Return (X, Y) of the center of cell containing provided text 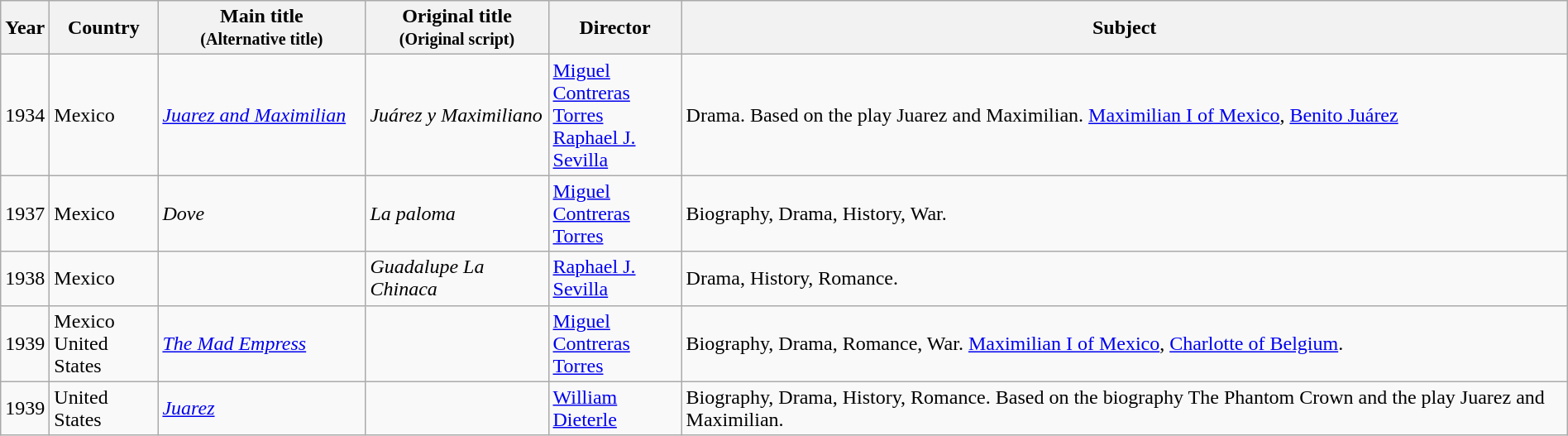
Juárez y Maximiliano (457, 115)
Drama. Based on the play Juarez and Maximilian. Maximilian I of Mexico, Benito Juárez (1125, 115)
Biography, Drama, Romance, War. Maximilian I of Mexico, Charlotte of Belgium. (1125, 343)
Biography, Drama, History, War. (1125, 213)
William Dieterle (615, 409)
United States (104, 409)
Guadalupe La Chinaca (457, 278)
The Mad Empress (261, 343)
1938 (25, 278)
Biography, Drama, History, Romance. Based on the biography The Phantom Crown and the play Juarez and Maximilian. (1125, 409)
Juarez and Maximilian (261, 115)
Drama, History, Romance. (1125, 278)
1934 (25, 115)
Miguel Contreras TorresRaphael J. Sevilla (615, 115)
Director (615, 28)
Country (104, 28)
MexicoUnited States (104, 343)
1937 (25, 213)
Juarez (261, 409)
Main title(Alternative title) (261, 28)
La paloma (457, 213)
Original title(Original script) (457, 28)
Subject (1125, 28)
Raphael J. Sevilla (615, 278)
Dove (261, 213)
Year (25, 28)
